Output the [x, y] coordinate of the center of the cell containing the given text.  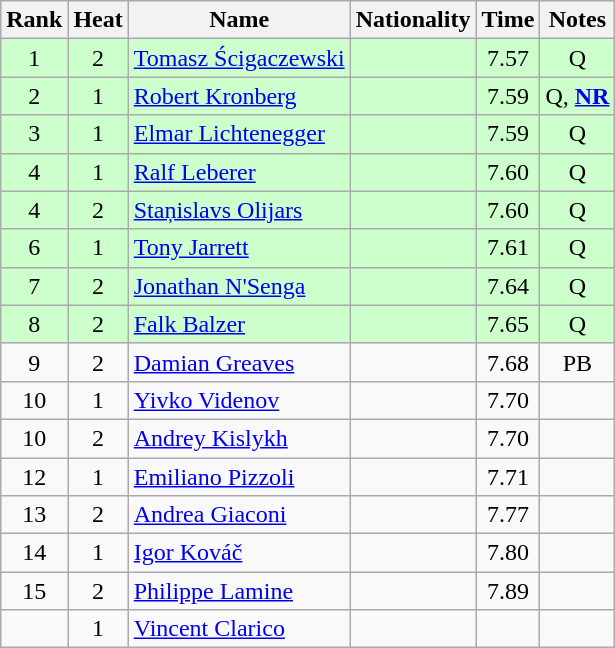
Tony Jarrett [239, 248]
PB [578, 362]
7.57 [508, 58]
Heat [98, 20]
Philippe Lamine [239, 591]
12 [34, 477]
Staņislavs Olijars [239, 210]
Robert Kronberg [239, 96]
Ralf Leberer [239, 172]
Notes [578, 20]
3 [34, 134]
Elmar Lichtenegger [239, 134]
7 [34, 286]
6 [34, 248]
Yivko Videnov [239, 400]
7.89 [508, 591]
7.64 [508, 286]
Jonathan N'Senga [239, 286]
Tomasz Ścigaczewski [239, 58]
7.68 [508, 362]
14 [34, 553]
Name [239, 20]
15 [34, 591]
13 [34, 515]
7.61 [508, 248]
7.77 [508, 515]
Q, NR [578, 96]
Igor Kováč [239, 553]
Nationality [413, 20]
9 [34, 362]
Vincent Clarico [239, 629]
Andrey Kislykh [239, 438]
Andrea Giaconi [239, 515]
Falk Balzer [239, 324]
7.65 [508, 324]
Damian Greaves [239, 362]
7.80 [508, 553]
Time [508, 20]
7.71 [508, 477]
8 [34, 324]
Emiliano Pizzoli [239, 477]
Rank [34, 20]
